Return (x, y) of the center of cell containing provided text 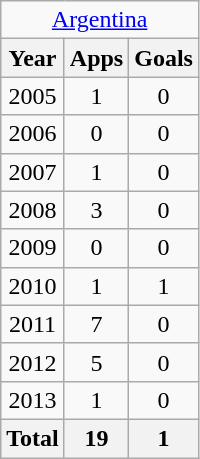
Year (33, 58)
2011 (33, 324)
5 (96, 362)
2007 (33, 172)
3 (96, 210)
Total (33, 438)
2005 (33, 96)
Goals (164, 58)
2006 (33, 134)
2012 (33, 362)
Apps (96, 58)
19 (96, 438)
2008 (33, 210)
2013 (33, 400)
Argentina (100, 20)
2009 (33, 248)
2010 (33, 286)
7 (96, 324)
